Identify which cell holds the provided text, then report its [x, y] central coordinate. 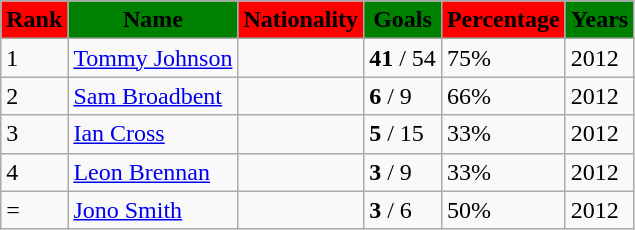
3 / 6 [403, 210]
2 [34, 96]
6 / 9 [403, 96]
Tommy Johnson [153, 58]
50% [503, 210]
= [34, 210]
Sam Broadbent [153, 96]
3 / 9 [403, 172]
Goals [403, 20]
Leon Brennan [153, 172]
75% [503, 58]
5 / 15 [403, 134]
1 [34, 58]
Jono Smith [153, 210]
Name [153, 20]
66% [503, 96]
Percentage [503, 20]
3 [34, 134]
Rank [34, 20]
4 [34, 172]
Ian Cross [153, 134]
Years [599, 20]
41 / 54 [403, 58]
Nationality [301, 20]
